Scan for the cell matching the given text and deliver its [X, Y] coordinate at center. 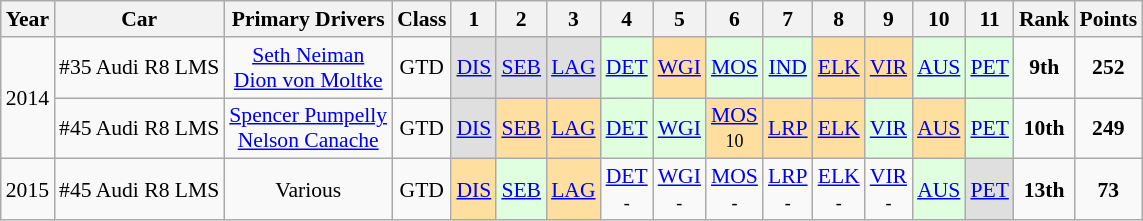
8 [839, 19]
11 [990, 19]
3 [573, 19]
6 [734, 19]
2014 [28, 98]
10 [938, 19]
249 [1108, 128]
1 [474, 19]
4 [627, 19]
LRP - [788, 190]
Class [422, 19]
Various [308, 190]
MOS 10 [734, 128]
VIR- [888, 190]
Spencer PumpellyNelson Canache [308, 128]
Points [1108, 19]
9 [888, 19]
MOS - [734, 190]
13th [1044, 190]
252 [1108, 68]
2 [521, 19]
LRP [788, 128]
5 [680, 19]
Car [139, 19]
10th [1044, 128]
2015 [28, 190]
Rank [1044, 19]
7 [788, 19]
Year [28, 19]
Primary Drivers [308, 19]
#35 Audi R8 LMS [139, 68]
9th [1044, 68]
MOS [734, 68]
73 [1108, 190]
WGI- [680, 190]
DET - [627, 190]
IND [788, 68]
Seth NeimanDion von Moltke [308, 68]
ELK - [839, 190]
